For the text-containing cell, return its midpoint in (x, y) coordinate format. 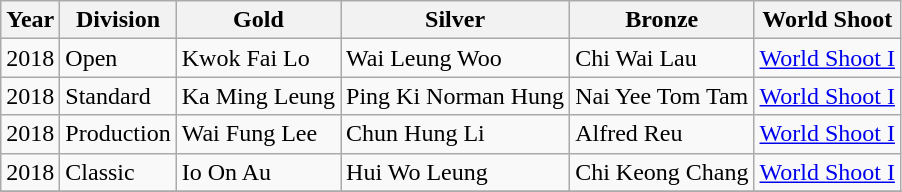
Classic (118, 172)
Ka Ming Leung (258, 96)
Alfred Reu (662, 134)
Chi Keong Chang (662, 172)
Ping Ki Norman Hung (456, 96)
Bronze (662, 20)
Gold (258, 20)
Year (30, 20)
Production (118, 134)
Chi Wai Lau (662, 58)
Wai Leung Woo (456, 58)
World Shoot (827, 20)
Wai Fung Lee (258, 134)
Chun Hung Li (456, 134)
Silver (456, 20)
Io On Au (258, 172)
Division (118, 20)
Hui Wo Leung (456, 172)
Kwok Fai Lo (258, 58)
Open (118, 58)
Nai Yee Tom Tam (662, 96)
Standard (118, 96)
